Return (X, Y) of the center of cell containing provided text 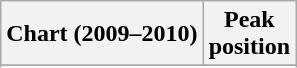
Chart (2009–2010) (102, 34)
Peakposition (249, 34)
